For the text-containing cell, return its midpoint in [X, Y] coordinate format. 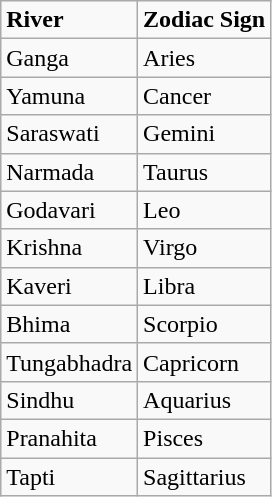
Pranahita [70, 438]
Libra [204, 286]
Bhima [70, 324]
Sindhu [70, 400]
Cancer [204, 96]
Yamuna [70, 96]
Taurus [204, 172]
River [70, 20]
Aries [204, 58]
Saraswati [70, 134]
Gemini [204, 134]
Sagittarius [204, 477]
Aquarius [204, 400]
Capricorn [204, 362]
Zodiac Sign [204, 20]
Scorpio [204, 324]
Tapti [70, 477]
Krishna [70, 248]
Tungabhadra [70, 362]
Pisces [204, 438]
Narmada [70, 172]
Godavari [70, 210]
Ganga [70, 58]
Kaveri [70, 286]
Leo [204, 210]
Virgo [204, 248]
